From the cell containing the given text, extract its center point as (X, Y) coordinate. 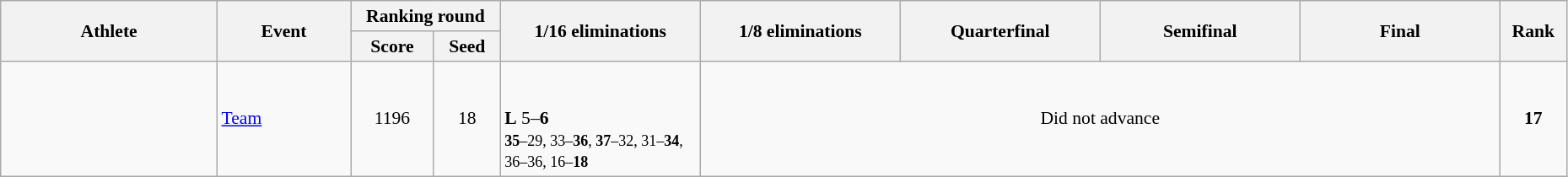
Semifinal (1199, 30)
Event (284, 30)
1196 (393, 119)
17 (1533, 119)
Athlete (110, 30)
Quarterfinal (1000, 30)
Did not advance (1100, 119)
1/16 eliminations (601, 30)
Score (393, 46)
Ranking round (426, 16)
Rank (1533, 30)
Final (1400, 30)
Seed (467, 46)
1/8 eliminations (800, 30)
L 5–635–29, 33–36, 37–32, 31–34, 36–36, 16–18 (601, 119)
18 (467, 119)
Team (284, 119)
